Provide the [X, Y] coordinate of the cell's center where the given text is located.  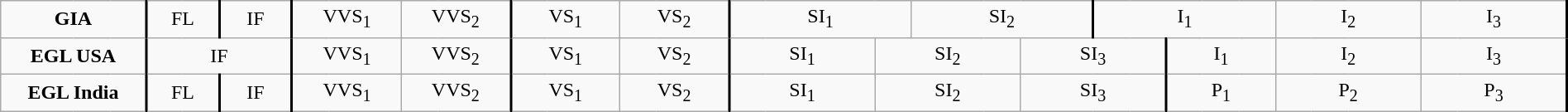
P1 [1221, 92]
EGL USA [74, 56]
P2 [1348, 92]
P3 [1494, 92]
EGL India [74, 92]
GIA [74, 19]
